Search for the cell housing the specified text and yield its [X, Y] center coordinate. 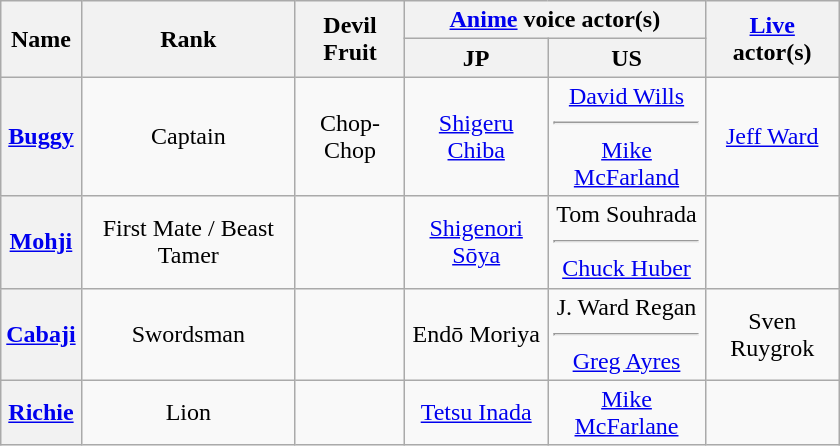
Devil Fruit [350, 39]
Shigenori Sōya [476, 242]
Rank [188, 39]
Live actor(s) [772, 39]
Mohji [41, 242]
Name [41, 39]
Anime voice actor(s) [556, 20]
Tom SouhradaChuck Huber [626, 242]
Lion [188, 412]
Mike McFarlane [626, 412]
First Mate / Beast Tamer [188, 242]
JP [476, 58]
Chop-Chop [350, 136]
David WillsMike McFarland [626, 136]
Cabaji [41, 334]
Shigeru Chiba [476, 136]
Jeff Ward [772, 136]
Endō Moriya [476, 334]
Tetsu Inada [476, 412]
US [626, 58]
Swordsman [188, 334]
Richie [41, 412]
Captain [188, 136]
J. Ward ReganGreg Ayres [626, 334]
Buggy [41, 136]
Sven Ruygrok [772, 334]
